Locate the cell with the specified text and output its [X, Y] center coordinate. 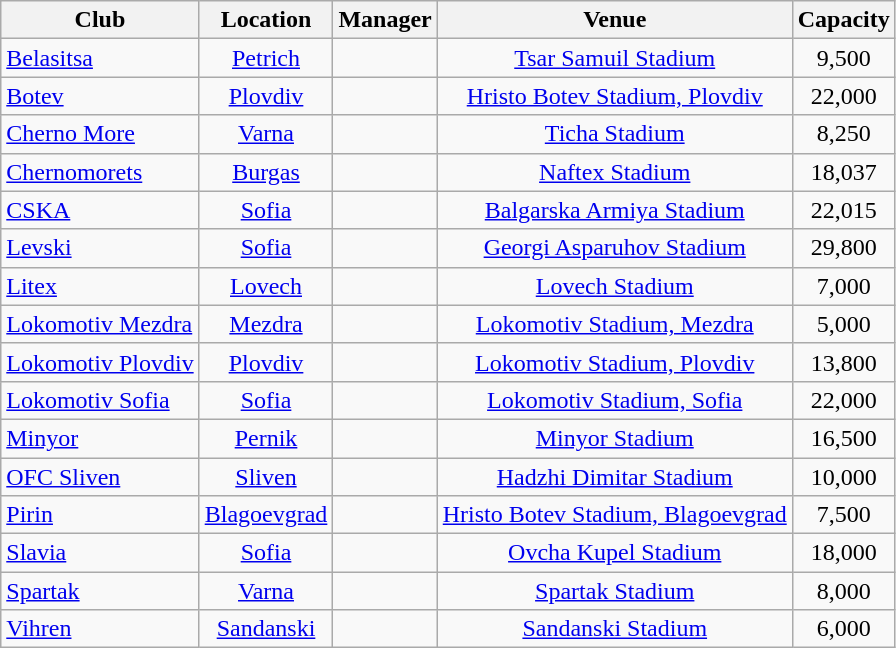
Balgarska Armiya Stadium [614, 210]
18,037 [844, 172]
Naftex Stadium [614, 172]
Vihren [100, 629]
Venue [614, 20]
Lovech [266, 286]
CSKA [100, 210]
Lokomotiv Stadium, Plovdiv [614, 362]
OFC Sliven [100, 477]
Pernik [266, 438]
Burgas [266, 172]
13,800 [844, 362]
Hristo Botev Stadium, Blagoevgrad [614, 515]
Tsar Samuil Stadium [614, 58]
Botev [100, 96]
Lokomotiv Stadium, Sofia [614, 400]
7,000 [844, 286]
Lokomotiv Plovdiv [100, 362]
18,000 [844, 553]
Lokomotiv Stadium, Mezdra [614, 324]
Manager [385, 20]
5,000 [844, 324]
Pirin [100, 515]
Belasitsa [100, 58]
Georgi Asparuhov Stadium [614, 248]
8,250 [844, 134]
Lokomotiv Sofia [100, 400]
Chernomorets [100, 172]
Minyor Stadium [614, 438]
Club [100, 20]
Ovcha Kupel Stadium [614, 553]
8,000 [844, 591]
Minyor [100, 438]
Spartak [100, 591]
7,500 [844, 515]
Ticha Stadium [614, 134]
16,500 [844, 438]
Petrich [266, 58]
Spartak Stadium [614, 591]
Sandanski [266, 629]
Cherno More [100, 134]
Sliven [266, 477]
Litex [100, 286]
Mezdra [266, 324]
Location [266, 20]
29,800 [844, 248]
Hadzhi Dimitar Stadium [614, 477]
Blagoevgrad [266, 515]
Hristo Botev Stadium, Plovdiv [614, 96]
Levski [100, 248]
6,000 [844, 629]
Capacity [844, 20]
22,015 [844, 210]
Lovech Stadium [614, 286]
9,500 [844, 58]
Lokomotiv Mezdra [100, 324]
10,000 [844, 477]
Slavia [100, 553]
Sandanski Stadium [614, 629]
